Scan for the cell matching the given text and deliver its [X, Y] coordinate at center. 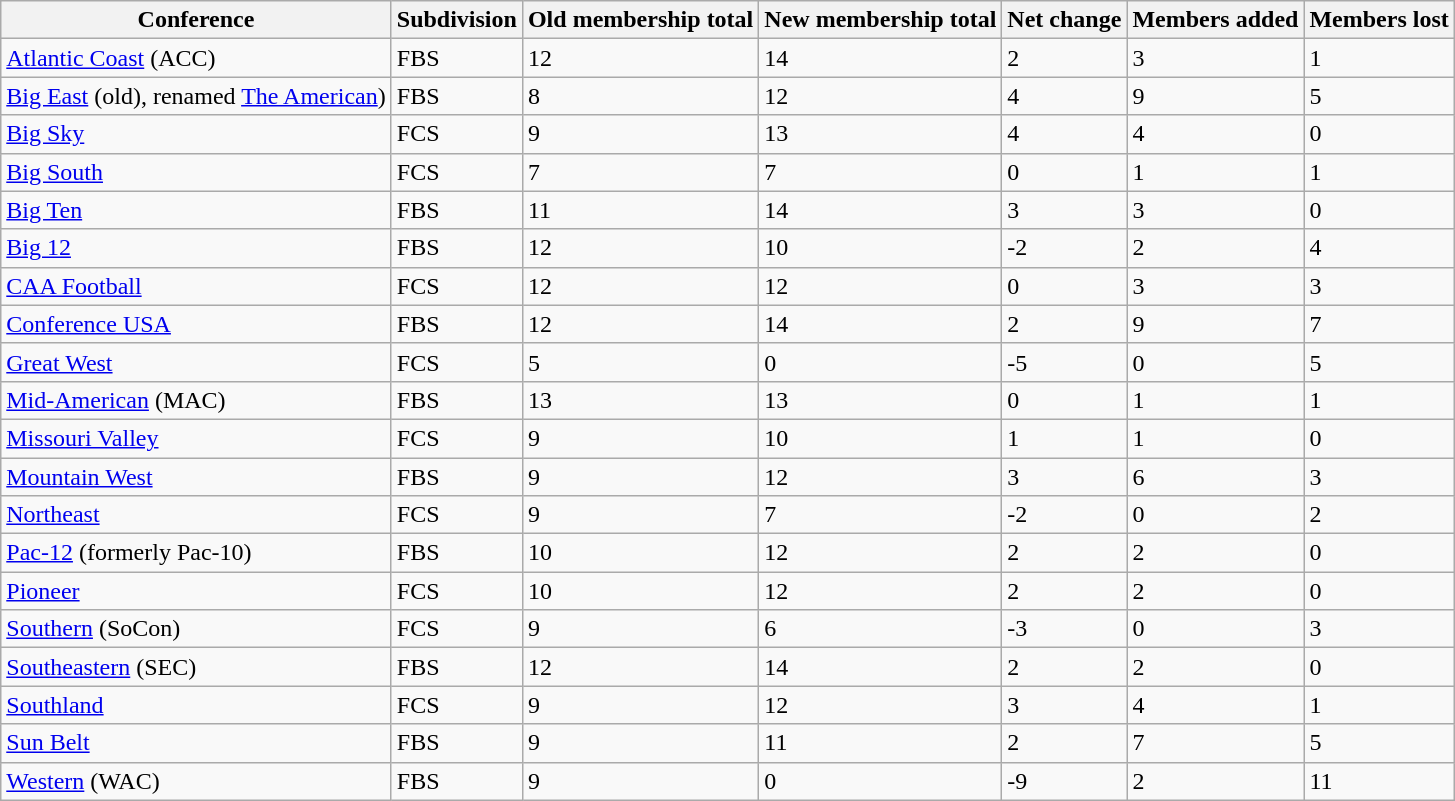
-3 [1064, 629]
Mid-American (MAC) [196, 400]
Big Ten [196, 210]
Sun Belt [196, 743]
8 [640, 96]
Old membership total [640, 20]
Pac-12 (formerly Pac-10) [196, 553]
Conference USA [196, 324]
Big East (old), renamed The American) [196, 96]
Members lost [1379, 20]
Members added [1216, 20]
Pioneer [196, 591]
Western (WAC) [196, 781]
Mountain West [196, 477]
Big Sky [196, 134]
-9 [1064, 781]
Southern (SoCon) [196, 629]
Northeast [196, 515]
Great West [196, 362]
Conference [196, 20]
Big South [196, 172]
Southeastern (SEC) [196, 667]
Subdivision [456, 20]
-5 [1064, 362]
Net change [1064, 20]
Atlantic Coast (ACC) [196, 58]
CAA Football [196, 286]
Big 12 [196, 248]
New membership total [880, 20]
Southland [196, 705]
Missouri Valley [196, 438]
